Identify which cell holds the provided text, then report its (x, y) central coordinate. 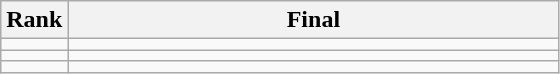
Final (314, 20)
Rank (34, 20)
